Output the (x, y) coordinate of the center of the cell containing the given text.  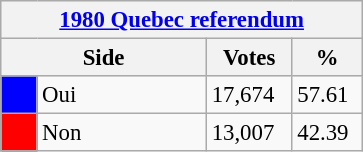
57.61 (328, 95)
13,007 (249, 133)
42.39 (328, 133)
Votes (249, 58)
17,674 (249, 95)
1980 Quebec referendum (182, 20)
Oui (122, 95)
Side (104, 58)
% (328, 58)
Non (122, 133)
